Scan for the cell matching the given text and deliver its (x, y) coordinate at center. 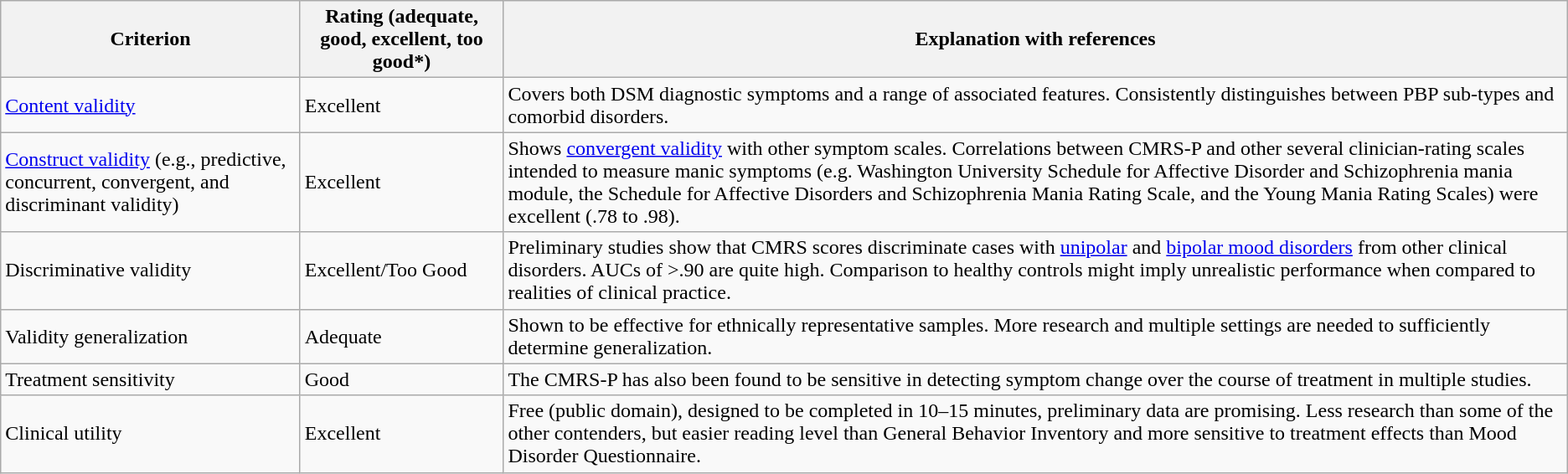
Construct validity (e.g., predictive, concurrent, convergent, and discriminant validity) (151, 183)
Treatment sensitivity (151, 379)
Good (402, 379)
Discriminative validity (151, 270)
Clinical utility (151, 434)
Criterion (151, 39)
Validity generalization (151, 337)
Covers both DSM diagnostic symptoms and a range of associated features. Consistently distinguishes between PBP sub-types and comorbid disorders. (1035, 106)
Content validity (151, 106)
Excellent/Too Good (402, 270)
Shown to be effective for ethnically representative samples. More research and multiple settings are needed to sufficiently determine generalization. (1035, 337)
Explanation with references (1035, 39)
Rating (adequate, good, excellent, too good*) (402, 39)
Adequate (402, 337)
The CMRS-P has also been found to be sensitive in detecting symptom change over the course of treatment in multiple studies. (1035, 379)
